Identify which cell holds the provided text, then report its [x, y] central coordinate. 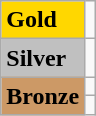
Gold [43, 20]
Bronze [43, 96]
Silver [43, 58]
